Return (x, y) of the center of cell containing provided text 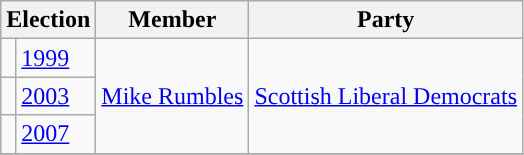
2007 (56, 134)
Mike Rumbles (172, 96)
Member (172, 20)
Party (386, 20)
2003 (56, 96)
Election (48, 20)
Scottish Liberal Democrats (386, 96)
1999 (56, 58)
